Search for the cell housing the specified text and yield its (X, Y) center coordinate. 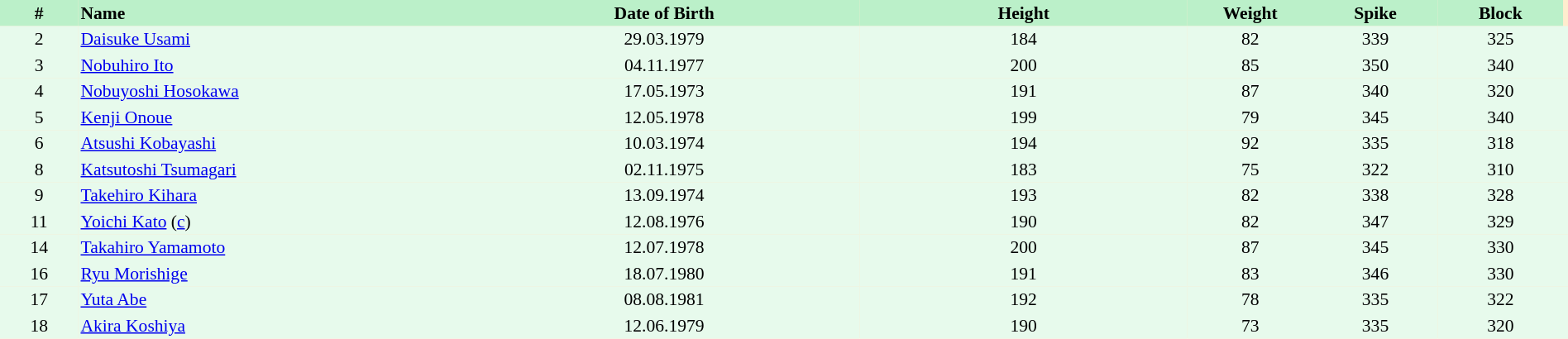
Yoichi Kato (c) (273, 222)
346 (1374, 274)
310 (1500, 169)
Weight (1250, 13)
Akira Koshiya (273, 326)
Name (273, 13)
Yuta Abe (273, 299)
92 (1250, 144)
193 (1024, 195)
2 (39, 40)
12.08.1976 (664, 222)
11 (39, 222)
17.05.1973 (664, 91)
3 (39, 65)
Takehiro Kihara (273, 195)
329 (1500, 222)
73 (1250, 326)
Spike (1374, 13)
Ryu Morishige (273, 274)
192 (1024, 299)
339 (1374, 40)
Katsutoshi Tsumagari (273, 169)
Takahiro Yamamoto (273, 248)
318 (1500, 144)
08.08.1981 (664, 299)
Height (1024, 13)
194 (1024, 144)
02.11.1975 (664, 169)
184 (1024, 40)
85 (1250, 65)
79 (1250, 117)
Block (1500, 13)
78 (1250, 299)
347 (1374, 222)
04.11.1977 (664, 65)
12.05.1978 (664, 117)
Kenji Onoue (273, 117)
350 (1374, 65)
325 (1500, 40)
6 (39, 144)
18.07.1980 (664, 274)
75 (1250, 169)
# (39, 13)
Atsushi Kobayashi (273, 144)
8 (39, 169)
183 (1024, 169)
199 (1024, 117)
Nobuhiro Ito (273, 65)
338 (1374, 195)
83 (1250, 274)
5 (39, 117)
12.07.1978 (664, 248)
Date of Birth (664, 13)
Daisuke Usami (273, 40)
29.03.1979 (664, 40)
13.09.1974 (664, 195)
17 (39, 299)
12.06.1979 (664, 326)
4 (39, 91)
9 (39, 195)
328 (1500, 195)
18 (39, 326)
16 (39, 274)
10.03.1974 (664, 144)
Nobuyoshi Hosokawa (273, 91)
14 (39, 248)
